Pinpoint the cell where the given text exists, returning its [X, Y] midpoint coordinate. 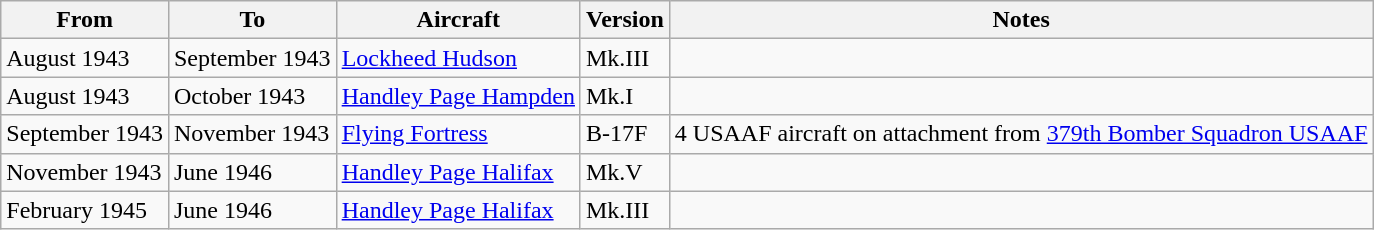
Handley Page Hampden [458, 96]
4 USAAF aircraft on attachment from 379th Bomber Squadron USAAF [1021, 134]
Flying Fortress [458, 134]
Aircraft [458, 20]
Version [624, 20]
February 1945 [85, 210]
Mk.I [624, 96]
B-17F [624, 134]
Notes [1021, 20]
To [252, 20]
Lockheed Hudson [458, 58]
October 1943 [252, 96]
Mk.V [624, 172]
From [85, 20]
